Search for the cell housing the specified text and yield its (X, Y) center coordinate. 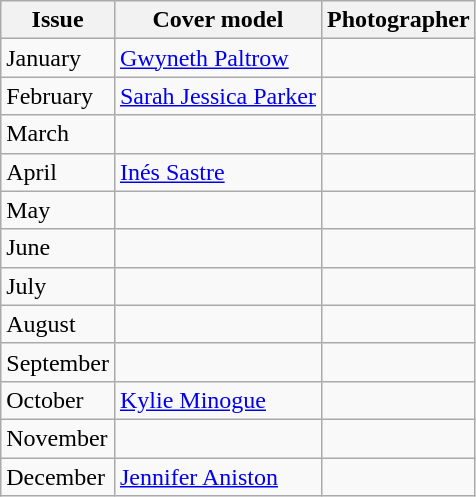
March (58, 134)
October (58, 400)
Jennifer Aniston (218, 477)
Inés Sastre (218, 172)
September (58, 362)
January (58, 58)
Issue (58, 20)
May (58, 210)
December (58, 477)
June (58, 248)
Kylie Minogue (218, 400)
Photographer (398, 20)
April (58, 172)
Gwyneth Paltrow (218, 58)
February (58, 96)
November (58, 438)
Sarah Jessica Parker (218, 96)
August (58, 324)
Cover model (218, 20)
July (58, 286)
